Determine the [x, y] coordinate at the center of the cell enclosing the given text.  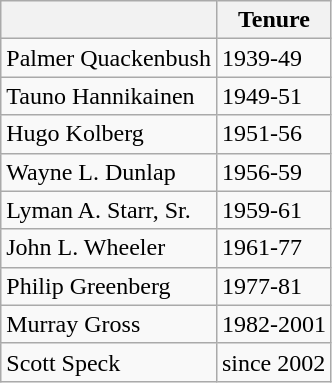
Murray Gross [109, 324]
1961-77 [274, 248]
Tenure [274, 20]
1959-61 [274, 210]
since 2002 [274, 362]
John L. Wheeler [109, 248]
Tauno Hannikainen [109, 96]
1982-2001 [274, 324]
Wayne L. Dunlap [109, 172]
Lyman A. Starr, Sr. [109, 210]
Scott Speck [109, 362]
Hugo Kolberg [109, 134]
1977-81 [274, 286]
1949-51 [274, 96]
1951-56 [274, 134]
1956-59 [274, 172]
Philip Greenberg [109, 286]
Palmer Quackenbush [109, 58]
1939-49 [274, 58]
